Provide the [x, y] coordinate of the cell's center where the given text is located.  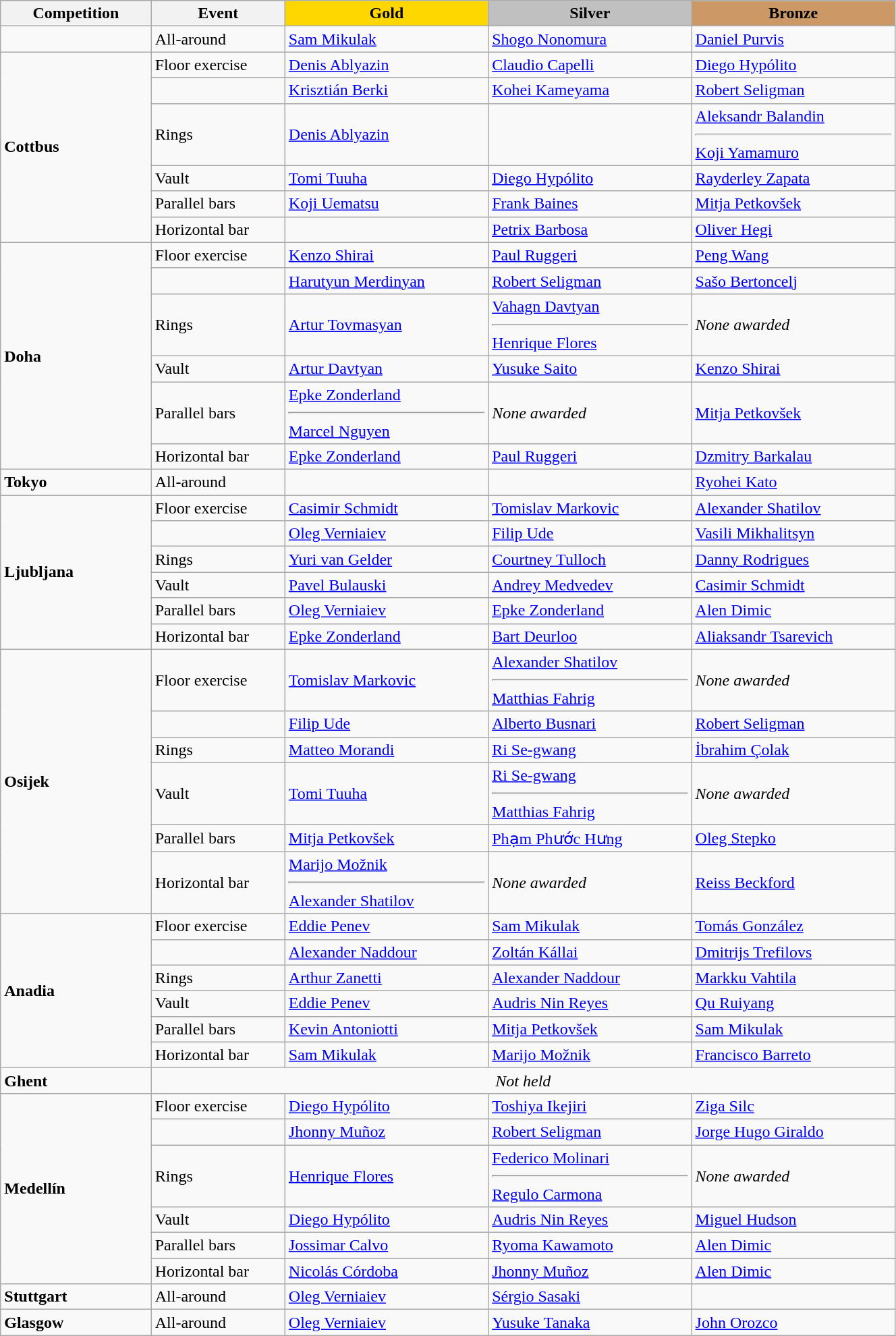
Krisztián Berki [386, 90]
Petrix Barbosa [590, 229]
Claudio Capelli [590, 65]
Frank Baines [590, 204]
Ri Se-gwang Matthias Fahrig [590, 794]
Jossimar Calvo [386, 1246]
Oleg Stepko [793, 838]
Glasgow [76, 1323]
Henrique Flores [386, 1175]
Qu Ruiyang [793, 1003]
Koji Uematsu [386, 204]
Nicolás Córdoba [386, 1271]
Miguel Hudson [793, 1220]
İbrahim Çolak [793, 750]
Markku Vahtila [793, 978]
Kevin Antoniotti [386, 1029]
Tomás González [793, 926]
Daniel Purvis [793, 39]
Epke Zonderland Marcel Nguyen [386, 413]
Marijo Možnik [590, 1055]
Artur Tovmasyan [386, 325]
Ziga Silc [793, 1106]
Gold [386, 13]
Medellín [76, 1188]
Event [218, 13]
Matteo Morandi [386, 750]
Ri Se-gwang [590, 750]
Zoltán Kállai [590, 952]
Yusuke Tanaka [590, 1323]
Sašo Bertoncelj [793, 281]
Dmitrijs Trefilovs [793, 952]
Doha [76, 356]
Ryoma Kawamoto [590, 1246]
Phạm Phước Hưng [590, 838]
Stuttgart [76, 1297]
Andrey Medvedev [590, 585]
Tokyo [76, 482]
Marijo Možnik Alexander Shatilov [386, 883]
Competition [76, 13]
Bart Deurloo [590, 636]
Oliver Hegi [793, 229]
Anadia [76, 991]
Cottbus [76, 147]
Ghent [76, 1080]
Silver [590, 13]
Courtney Tulloch [590, 559]
Arthur Zanetti [386, 978]
Peng Wang [793, 255]
Artur Davtyan [386, 368]
Kohei Kameyama [590, 90]
Yusuke Saito [590, 368]
Alexander Shatilov [793, 508]
Jorge Hugo Giraldo [793, 1132]
Reiss Beckford [793, 883]
Danny Rodrigues [793, 559]
John Orozco [793, 1323]
Toshiya Ikejiri [590, 1106]
Sérgio Sasaki [590, 1297]
Yuri van Gelder [386, 559]
Bronze [793, 13]
Aleksandr Balandin Koji Yamamuro [793, 134]
Vasili Mikhalitsyn [793, 534]
Rayderley Zapata [793, 178]
Harutyun Merdinyan [386, 281]
Not held [523, 1080]
Dzmitry Barkalau [793, 457]
Alberto Busnari [590, 724]
Francisco Barreto [793, 1055]
Vahagn Davtyan Henrique Flores [590, 325]
Aliaksandr Tsarevich [793, 636]
Federico Molinari Regulo Carmona [590, 1175]
Ryohei Kato [793, 482]
Osijek [76, 781]
Shogo Nonomura [590, 39]
Pavel Bulauski [386, 585]
Ljubljana [76, 572]
Alexander Shatilov Matthias Fahrig [590, 680]
